Pinpoint the cell where the given text exists, returning its [X, Y] midpoint coordinate. 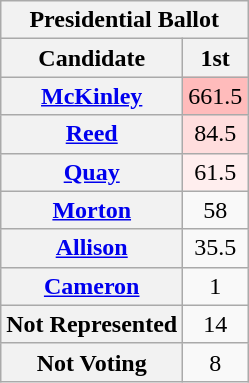
8 [216, 362]
Reed [92, 134]
Not Represented [92, 324]
35.5 [216, 248]
58 [216, 210]
Quay [92, 172]
84.5 [216, 134]
1 [216, 286]
1st [216, 58]
61.5 [216, 172]
Candidate [92, 58]
McKinley [92, 96]
Morton [92, 210]
14 [216, 324]
Cameron [92, 286]
Not Voting [92, 362]
661.5 [216, 96]
Presidential Ballot [124, 20]
Allison [92, 248]
